Detect which cell encompasses the target text, then output its (x, y) center coordinate. 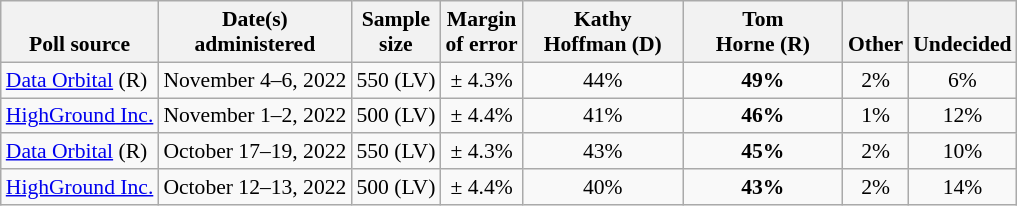
Marginof error (481, 32)
Poll source (80, 32)
41% (603, 116)
14% (962, 187)
November 4–6, 2022 (254, 80)
October 17–19, 2022 (254, 152)
49% (763, 80)
KathyHoffman (D) (603, 32)
46% (763, 116)
Other (876, 32)
October 12–13, 2022 (254, 187)
12% (962, 116)
1% (876, 116)
44% (603, 80)
Date(s)administered (254, 32)
40% (603, 187)
10% (962, 152)
6% (962, 80)
45% (763, 152)
Samplesize (396, 32)
November 1–2, 2022 (254, 116)
Undecided (962, 32)
TomHorne (R) (763, 32)
